Pinpoint the cell where the given text exists, returning its (X, Y) midpoint coordinate. 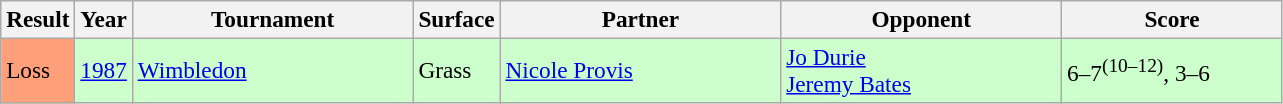
Surface (456, 19)
Opponent (922, 19)
Result (38, 19)
Partner (640, 19)
6–7(10–12), 3–6 (1172, 70)
Nicole Provis (640, 70)
Jo Durie Jeremy Bates (922, 70)
1987 (104, 70)
Grass (456, 70)
Score (1172, 19)
Year (104, 19)
Loss (38, 70)
Wimbledon (272, 70)
Tournament (272, 19)
